Find where the given text appears and provide that cell's center as (X, Y) coordinate. 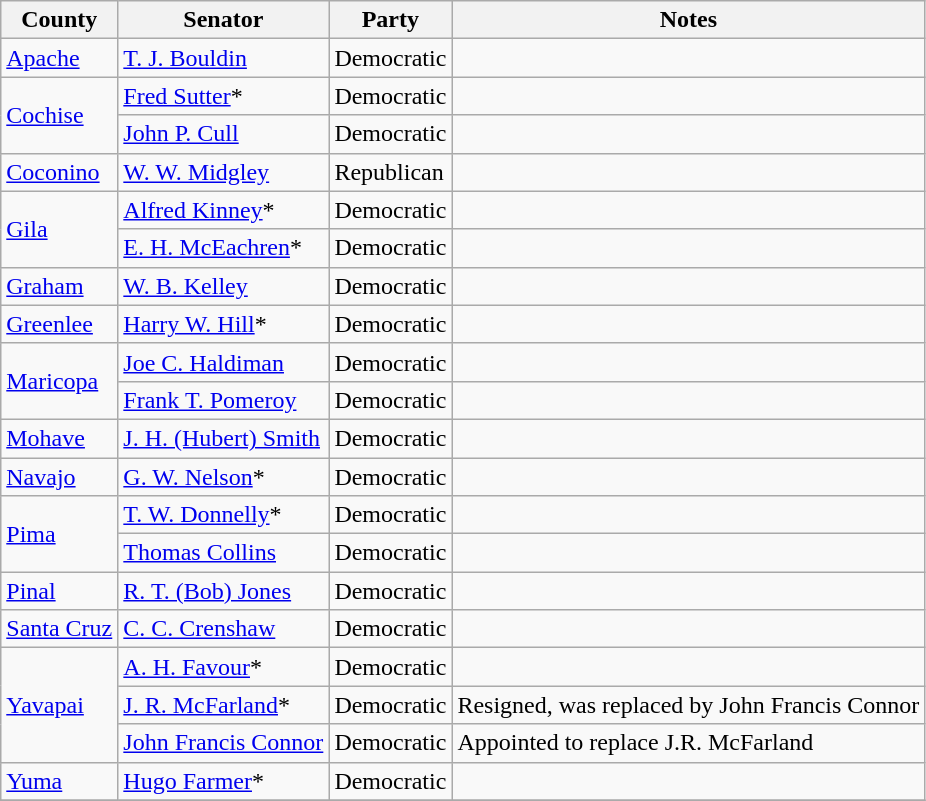
Gila (60, 229)
Pima (60, 534)
Republican (390, 172)
Senator (224, 20)
John Francis Connor (224, 743)
Joe C. Haldiman (224, 362)
County (60, 20)
C. C. Crenshaw (224, 629)
T. W. Donnelly* (224, 515)
Yavapai (60, 705)
E. H. McEachren* (224, 248)
Appointed to replace J.R. McFarland (688, 743)
Party (390, 20)
Resigned, was replaced by John Francis Connor (688, 705)
Cochise (60, 115)
Coconino (60, 172)
Frank T. Pomeroy (224, 400)
A. H. Favour* (224, 667)
Thomas Collins (224, 553)
Notes (688, 20)
Maricopa (60, 381)
Hugo Farmer* (224, 781)
Graham (60, 286)
Greenlee (60, 324)
Santa Cruz (60, 629)
Alfred Kinney* (224, 210)
Fred Sutter* (224, 96)
Harry W. Hill* (224, 324)
J. R. McFarland* (224, 705)
T. J. Bouldin (224, 58)
Apache (60, 58)
J. H. (Hubert) Smith (224, 438)
R. T. (Bob) Jones (224, 591)
John P. Cull (224, 134)
W. W. Midgley (224, 172)
Yuma (60, 781)
Pinal (60, 591)
G. W. Nelson* (224, 477)
W. B. Kelley (224, 286)
Mohave (60, 438)
Navajo (60, 477)
